Extract the [X, Y] coordinate from the center of the cell holding the provided text.  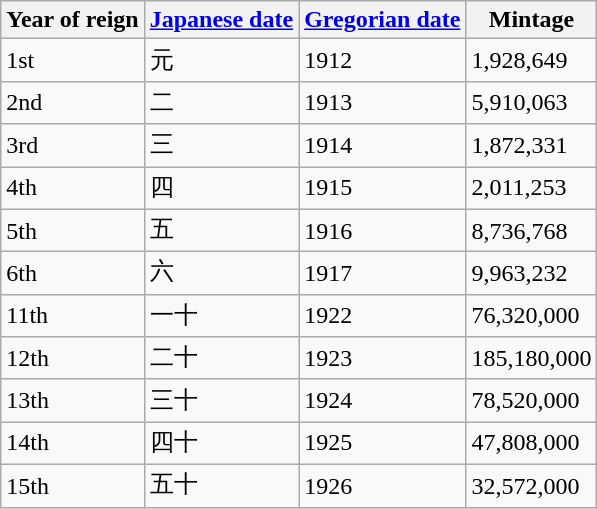
1917 [382, 274]
47,808,000 [532, 444]
五十 [221, 486]
1925 [382, 444]
5,910,063 [532, 102]
185,180,000 [532, 358]
Japanese date [221, 20]
二十 [221, 358]
13th [72, 400]
元 [221, 60]
5th [72, 230]
2nd [72, 102]
6th [72, 274]
78,520,000 [532, 400]
1923 [382, 358]
1,872,331 [532, 146]
一十 [221, 316]
9,963,232 [532, 274]
1916 [382, 230]
1922 [382, 316]
8,736,768 [532, 230]
三十 [221, 400]
14th [72, 444]
1912 [382, 60]
4th [72, 188]
1914 [382, 146]
四 [221, 188]
四十 [221, 444]
Gregorian date [382, 20]
1926 [382, 486]
12th [72, 358]
二 [221, 102]
1st [72, 60]
六 [221, 274]
Mintage [532, 20]
3rd [72, 146]
11th [72, 316]
Year of reign [72, 20]
1915 [382, 188]
2,011,253 [532, 188]
32,572,000 [532, 486]
五 [221, 230]
三 [221, 146]
1913 [382, 102]
76,320,000 [532, 316]
1924 [382, 400]
15th [72, 486]
1,928,649 [532, 60]
